Provide the (X, Y) coordinate of the cell's center where the given text is located.  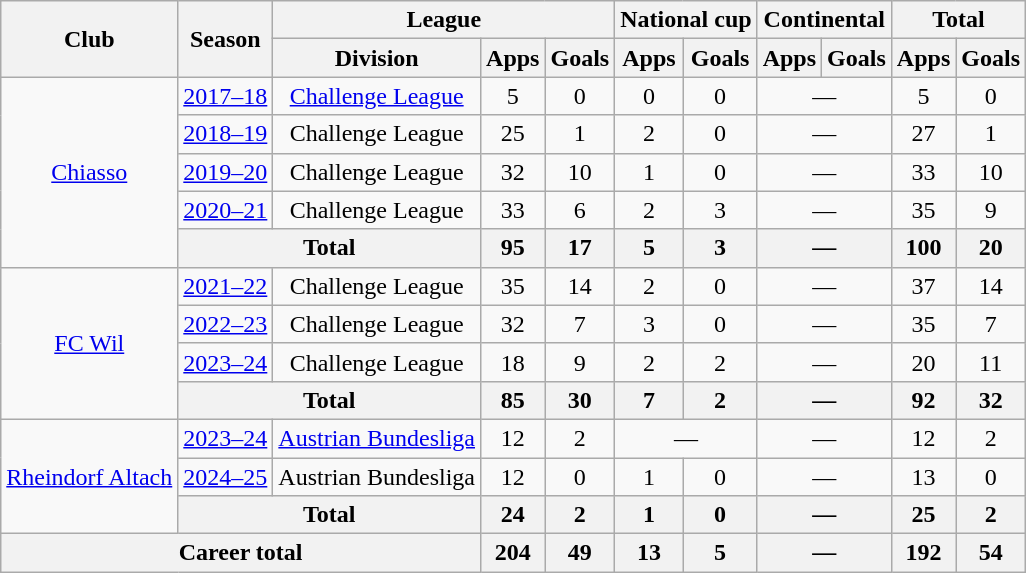
Chiasso (90, 172)
17 (580, 248)
192 (923, 553)
37 (923, 286)
2020–21 (226, 210)
Career total (241, 553)
2024–25 (226, 477)
2017–18 (226, 96)
League (444, 20)
Season (226, 39)
204 (513, 553)
6 (580, 210)
54 (991, 553)
Club (90, 39)
2018–19 (226, 134)
National cup (686, 20)
85 (513, 400)
92 (923, 400)
FC Wil (90, 343)
Continental (824, 20)
24 (513, 515)
27 (923, 134)
2022–23 (226, 324)
18 (513, 362)
2019–20 (226, 172)
95 (513, 248)
49 (580, 553)
Division (377, 58)
2021–22 (226, 286)
Rheindorf Altach (90, 476)
100 (923, 248)
30 (580, 400)
11 (991, 362)
